Search for the cell housing the specified text and yield its (X, Y) center coordinate. 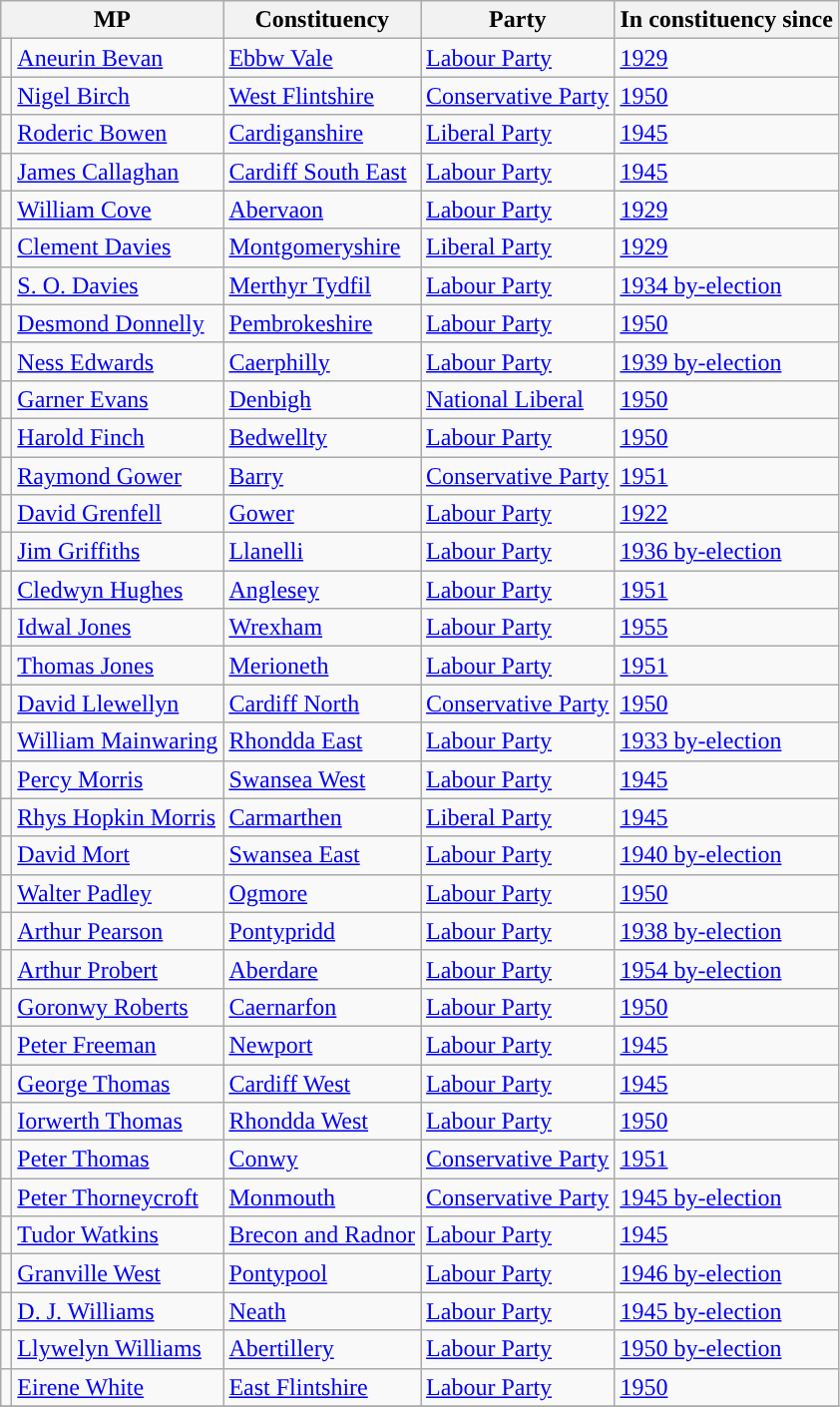
David Llewellyn (118, 703)
Clement Davies (118, 247)
Monmouth (322, 1197)
George Thomas (118, 1083)
1950 by-election (726, 1349)
National Liberal (518, 399)
Abervaon (322, 210)
1922 (726, 514)
Tudor Watkins (118, 1235)
Cardiganshire (322, 134)
In constituency since (726, 20)
1938 by-election (726, 931)
1954 by-election (726, 969)
Neath (322, 1311)
Harold Finch (118, 437)
David Mort (118, 855)
Ness Edwards (118, 361)
Nigel Birch (118, 96)
Jim Griffiths (118, 552)
Rhys Hopkin Morris (118, 817)
Conwy (322, 1160)
Llanelli (322, 552)
Party (518, 20)
William Cove (118, 210)
Barry (322, 476)
Peter Thomas (118, 1160)
Rhondda West (322, 1122)
James Callaghan (118, 172)
Peter Thorneycroft (118, 1197)
Bedwellty (322, 437)
Idwal Jones (118, 628)
West Flintshire (322, 96)
Constituency (322, 20)
D. J. Williams (118, 1311)
Iorwerth Thomas (118, 1122)
1933 by-election (726, 741)
MP (112, 20)
Gower (322, 514)
David Grenfell (118, 514)
Rhondda East (322, 741)
Carmarthen (322, 817)
Brecon and Radnor (322, 1235)
Merthyr Tydfil (322, 285)
Aberdare (322, 969)
Thomas Jones (118, 666)
Cardiff West (322, 1083)
Anglesey (322, 590)
Caernarfon (322, 1007)
Abertillery (322, 1349)
Roderic Bowen (118, 134)
1939 by-election (726, 361)
Eirene White (118, 1387)
Garner Evans (118, 399)
Swansea West (322, 779)
Desmond Donnelly (118, 323)
Cardiff North (322, 703)
1955 (726, 628)
Cardiff South East (322, 172)
Swansea East (322, 855)
Montgomeryshire (322, 247)
Caerphilly (322, 361)
1940 by-election (726, 855)
1936 by-election (726, 552)
S. O. Davies (118, 285)
Arthur Pearson (118, 931)
Ebbw Vale (322, 58)
Percy Morris (118, 779)
Merioneth (322, 666)
Peter Freeman (118, 1045)
Pembrokeshire (322, 323)
East Flintshire (322, 1387)
Raymond Gower (118, 476)
Arthur Probert (118, 969)
Llywelyn Williams (118, 1349)
Ogmore (322, 893)
Pontypool (322, 1273)
Cledwyn Hughes (118, 590)
Pontypridd (322, 931)
Denbigh (322, 399)
William Mainwaring (118, 741)
Aneurin Bevan (118, 58)
1934 by-election (726, 285)
Newport (322, 1045)
1946 by-election (726, 1273)
Granville West (118, 1273)
Goronwy Roberts (118, 1007)
Wrexham (322, 628)
Walter Padley (118, 893)
